Locate the cell with the specified text and output its [X, Y] center coordinate. 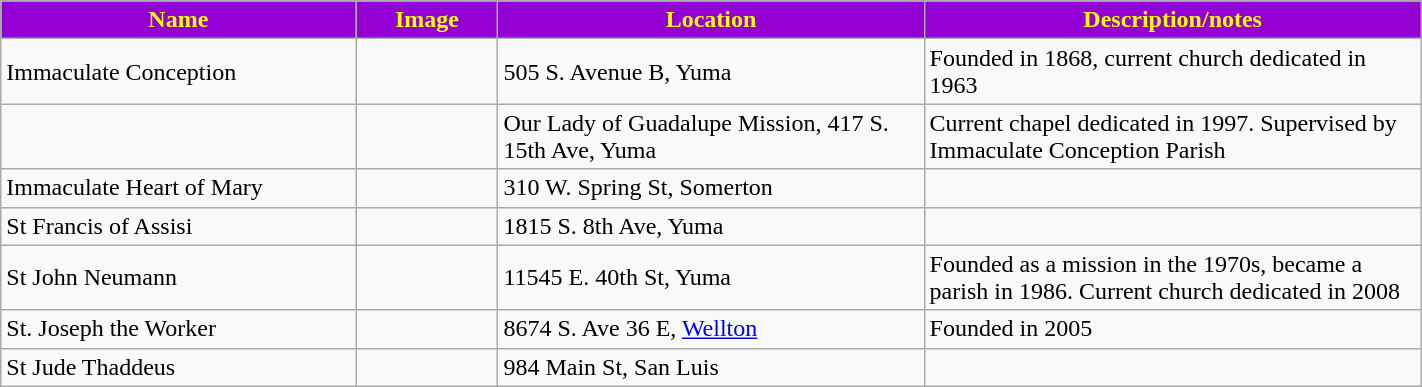
St John Neumann [178, 278]
Founded in 2005 [1172, 329]
St. Joseph the Worker [178, 329]
Our Lady of Guadalupe Mission, 417 S. 15th Ave, Yuma [711, 136]
St Jude Thaddeus [178, 367]
Founded in 1868, current church dedicated in 1963 [1172, 72]
984 Main St, San Luis [711, 367]
Founded as a mission in the 1970s, became a parish in 1986. Current church dedicated in 2008 [1172, 278]
Immaculate Heart of Mary [178, 188]
Name [178, 20]
8674 S. Ave 36 E, Wellton [711, 329]
Description/notes [1172, 20]
Location [711, 20]
Image [427, 20]
St Francis of Assisi [178, 226]
310 W. Spring St, Somerton [711, 188]
Current chapel dedicated in 1997. Supervised by Immaculate Conception Parish [1172, 136]
Immaculate Conception [178, 72]
11545 E. 40th St, Yuma [711, 278]
505 S. Avenue B, Yuma [711, 72]
1815 S. 8th Ave, Yuma [711, 226]
